Scan for the cell matching the given text and deliver its [x, y] coordinate at center. 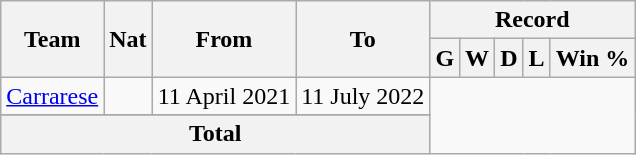
Record [532, 20]
11 July 2022 [363, 96]
W [478, 58]
Total [216, 134]
Carrarese [52, 96]
Team [52, 39]
To [363, 39]
Win % [592, 58]
G [445, 58]
D [509, 58]
From [224, 39]
11 April 2021 [224, 96]
Nat [128, 39]
L [536, 58]
